For the text-containing cell, return its midpoint in [X, Y] coordinate format. 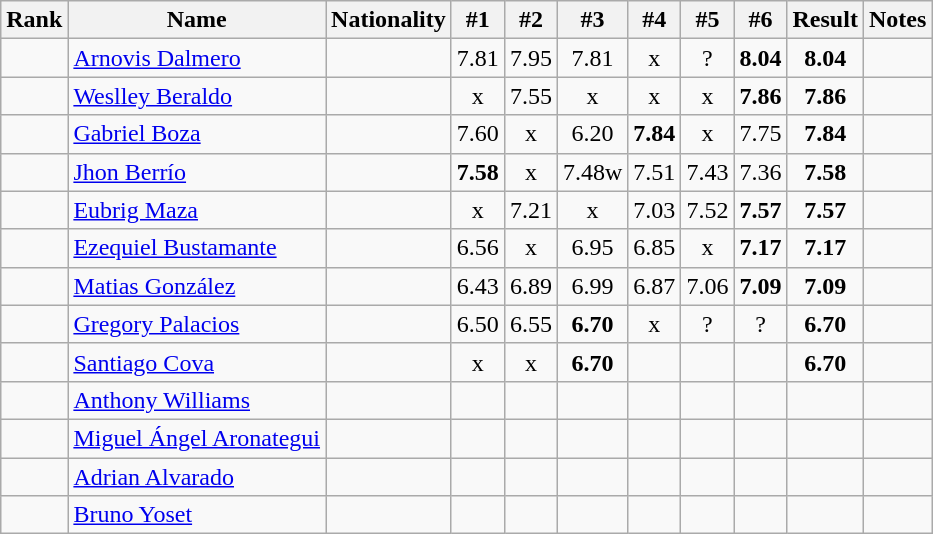
6.55 [530, 324]
6.56 [478, 248]
6.50 [478, 324]
Rank [34, 20]
#4 [654, 20]
Arnovis Dalmero [197, 58]
Nationality [389, 20]
Weslley Beraldo [197, 96]
7.75 [760, 134]
Miguel Ángel Aronategui [197, 438]
Ezequiel Bustamante [197, 248]
7.21 [530, 210]
6.85 [654, 248]
7.43 [708, 172]
Anthony Williams [197, 400]
6.43 [478, 286]
Santiago Cova [197, 362]
6.99 [592, 286]
#1 [478, 20]
Notes [897, 20]
Name [197, 20]
7.95 [530, 58]
Bruno Yoset [197, 515]
6.20 [592, 134]
7.36 [760, 172]
6.87 [654, 286]
#5 [708, 20]
7.48w [592, 172]
#3 [592, 20]
7.03 [654, 210]
Result [825, 20]
Adrian Alvarado [197, 477]
Matias González [197, 286]
#6 [760, 20]
#2 [530, 20]
6.89 [530, 286]
Gabriel Boza [197, 134]
7.55 [530, 96]
Jhon Berrío [197, 172]
6.95 [592, 248]
Eubrig Maza [197, 210]
7.06 [708, 286]
7.51 [654, 172]
Gregory Palacios [197, 324]
7.52 [708, 210]
7.60 [478, 134]
